Provide the [x, y] coordinate of the cell's center where the given text is located.  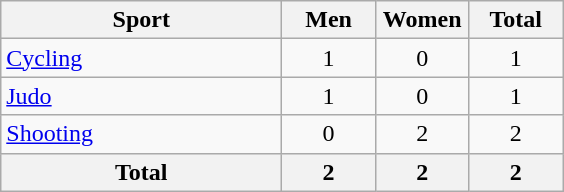
Judo [142, 96]
Women [422, 20]
Sport [142, 20]
Shooting [142, 134]
Men [329, 20]
Cycling [142, 58]
